Search for the cell housing the specified text and yield its (X, Y) center coordinate. 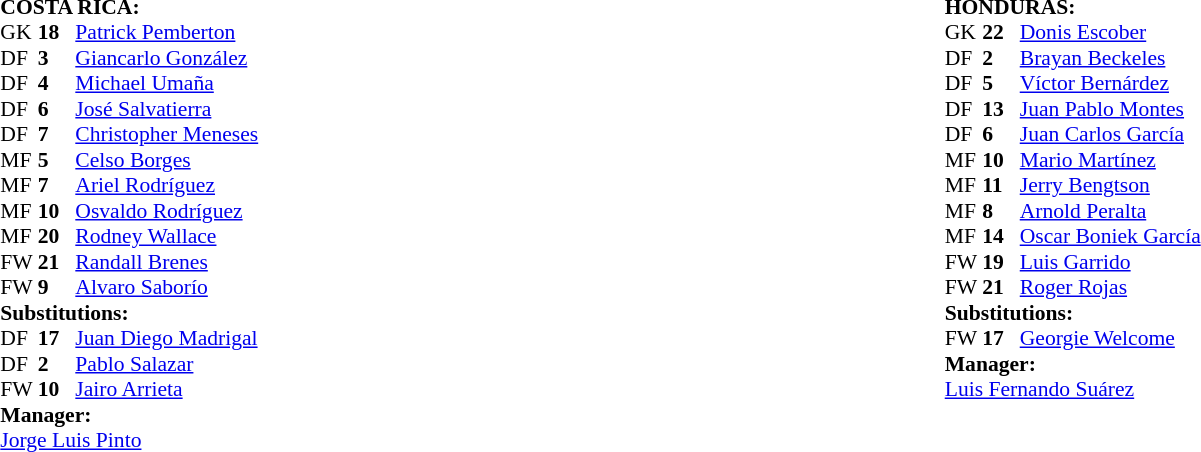
Giancarlo González (166, 58)
22 (1001, 33)
4 (57, 83)
José Salvatierra (166, 109)
18 (57, 33)
Oscar Boniek García (1110, 237)
Luis Garrido (1110, 262)
Donis Escober (1110, 33)
Brayan Beckeles (1110, 58)
Alvaro Saborío (166, 287)
20 (57, 237)
Randall Brenes (166, 262)
Pablo Salazar (166, 364)
Víctor Bernárdez (1110, 83)
Rodney Wallace (166, 237)
8 (1001, 211)
Mario Martínez (1110, 160)
Osvaldo Rodríguez (166, 211)
19 (1001, 262)
Georgie Welcome (1110, 339)
11 (1001, 185)
Patrick Pemberton (166, 33)
14 (1001, 237)
Arnold Peralta (1110, 211)
Christopher Meneses (166, 135)
Ariel Rodríguez (166, 185)
Juan Diego Madrigal (166, 339)
Luis Fernando Suárez (1073, 389)
3 (57, 58)
13 (1001, 109)
Jairo Arrieta (166, 389)
Roger Rojas (1110, 287)
Celso Borges (166, 160)
Jerry Bengtson (1110, 185)
9 (57, 287)
Juan Pablo Montes (1110, 109)
Juan Carlos García (1110, 135)
Michael Umaña (166, 83)
